Determine the (x, y) coordinate at the center of the cell enclosing the given text.  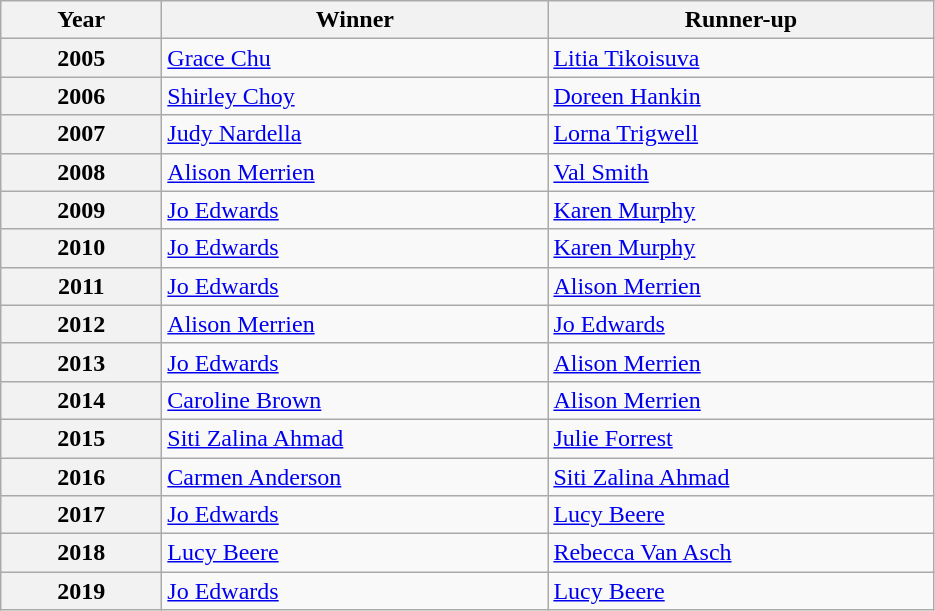
Rebecca Van Asch (741, 553)
Doreen Hankin (741, 96)
2017 (82, 515)
2005 (82, 58)
2014 (82, 400)
Litia Tikoisuva (741, 58)
2019 (82, 591)
Winner (355, 20)
2007 (82, 134)
2013 (82, 362)
2011 (82, 286)
Runner-up (741, 20)
2018 (82, 553)
2015 (82, 438)
2010 (82, 248)
2006 (82, 96)
2016 (82, 477)
2012 (82, 324)
Shirley Choy (355, 96)
Val Smith (741, 172)
2009 (82, 210)
Lorna Trigwell (741, 134)
2008 (82, 172)
Caroline Brown (355, 400)
Year (82, 20)
Grace Chu (355, 58)
Carmen Anderson (355, 477)
Judy Nardella (355, 134)
Julie Forrest (741, 438)
